Pinpoint the cell where the given text exists, returning its (x, y) midpoint coordinate. 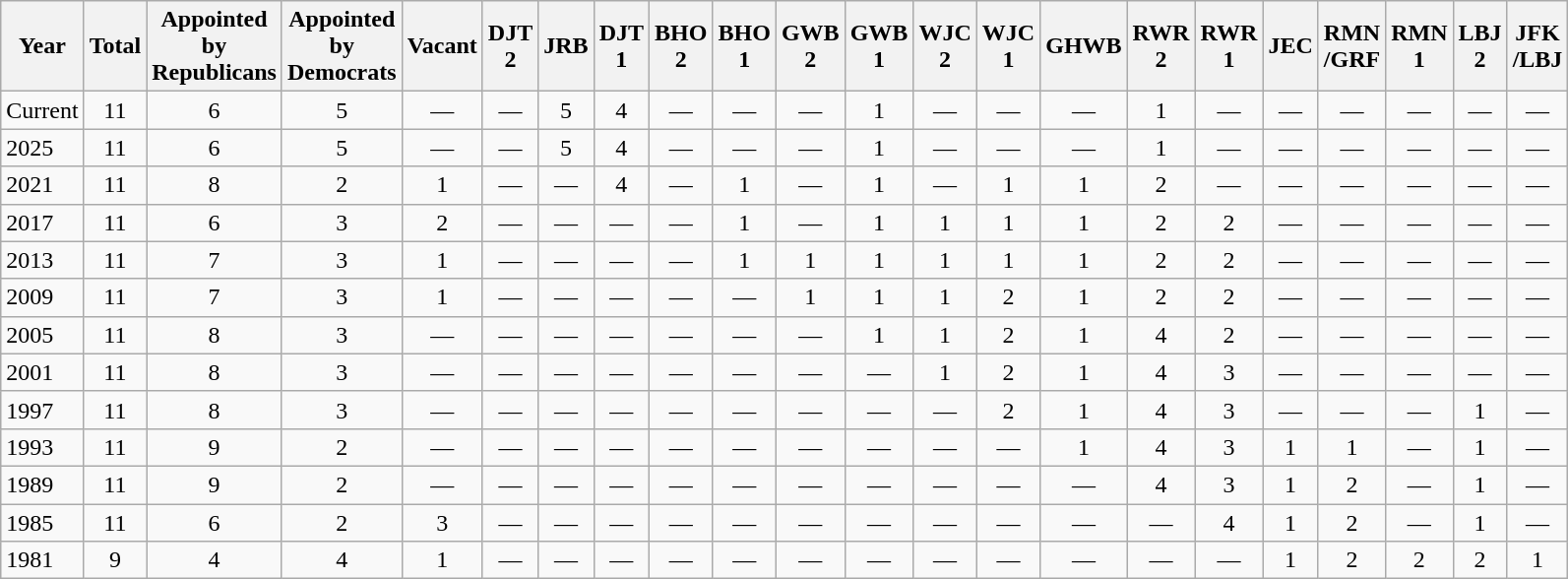
BHO1 (744, 46)
AppointedbyRepublicans (215, 46)
2021 (42, 185)
2001 (42, 372)
GWB1 (879, 46)
1985 (42, 523)
WJC2 (945, 46)
GHWB (1084, 46)
2009 (42, 297)
DJT2 (510, 46)
Vacant (442, 46)
1997 (42, 410)
2005 (42, 335)
Total (115, 46)
Current (42, 110)
RWR1 (1228, 46)
JRB (566, 46)
2017 (42, 223)
RWR2 (1161, 46)
2025 (42, 148)
DJT1 (621, 46)
2013 (42, 260)
JEC (1290, 46)
1981 (42, 560)
AppointedbyDemocrats (342, 46)
GWB2 (810, 46)
JFK/LBJ (1537, 46)
1989 (42, 484)
RMN1 (1419, 46)
RMN/GRF (1351, 46)
Year (42, 46)
WJC1 (1008, 46)
LBJ2 (1480, 46)
1993 (42, 447)
BHO2 (681, 46)
